Search for the cell housing the specified text and yield its [x, y] center coordinate. 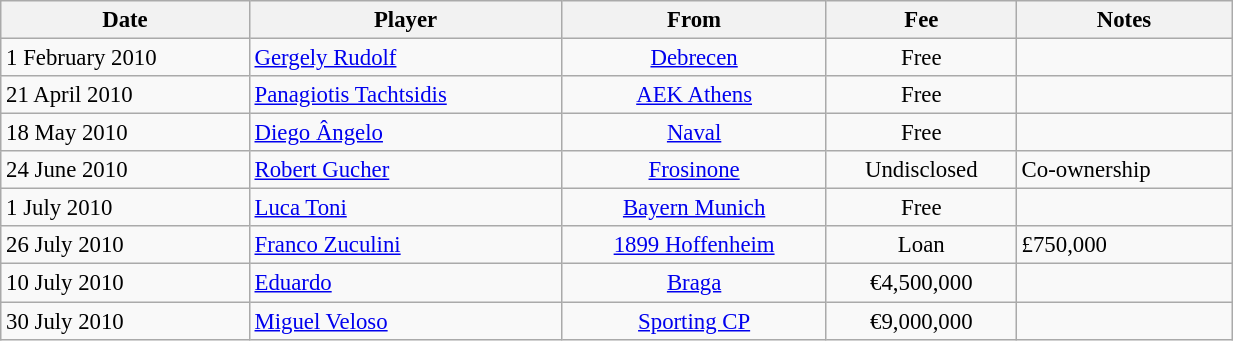
Frosinone [694, 170]
10 July 2010 [125, 283]
£750,000 [1124, 245]
Notes [1124, 20]
26 July 2010 [125, 245]
Miguel Veloso [406, 321]
Eduardo [406, 283]
Undisclosed [921, 170]
Fee [921, 20]
Robert Gucher [406, 170]
1899 Hoffenheim [694, 245]
30 July 2010 [125, 321]
AEK Athens [694, 95]
Braga [694, 283]
21 April 2010 [125, 95]
24 June 2010 [125, 170]
Loan [921, 245]
From [694, 20]
Franco Zuculini [406, 245]
Sporting CP [694, 321]
Bayern Munich [694, 208]
Player [406, 20]
Panagiotis Tachtsidis [406, 95]
1 February 2010 [125, 58]
Co-ownership [1124, 170]
€4,500,000 [921, 283]
Naval [694, 133]
Diego Ângelo [406, 133]
Debrecen [694, 58]
Gergely Rudolf [406, 58]
18 May 2010 [125, 133]
Luca Toni [406, 208]
€9,000,000 [921, 321]
1 July 2010 [125, 208]
Date [125, 20]
